Identify which cell holds the provided text, then report its [x, y] central coordinate. 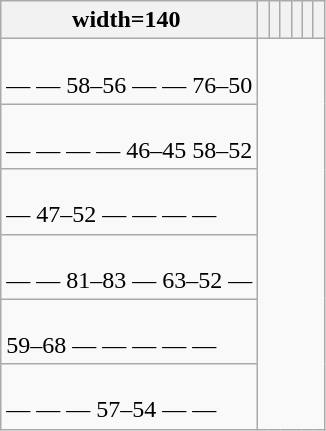
— — — — 46–45 58–52 [130, 136]
— 47–52 — — — — [130, 202]
— — 58–56 — — 76–50 [130, 72]
— — 81–83 — 63–52 — [130, 266]
59–68 — — — — — [130, 332]
width=140 [130, 20]
— — — 57–54 — — [130, 396]
